Extract the [X, Y] coordinate from the center of the cell holding the provided text.  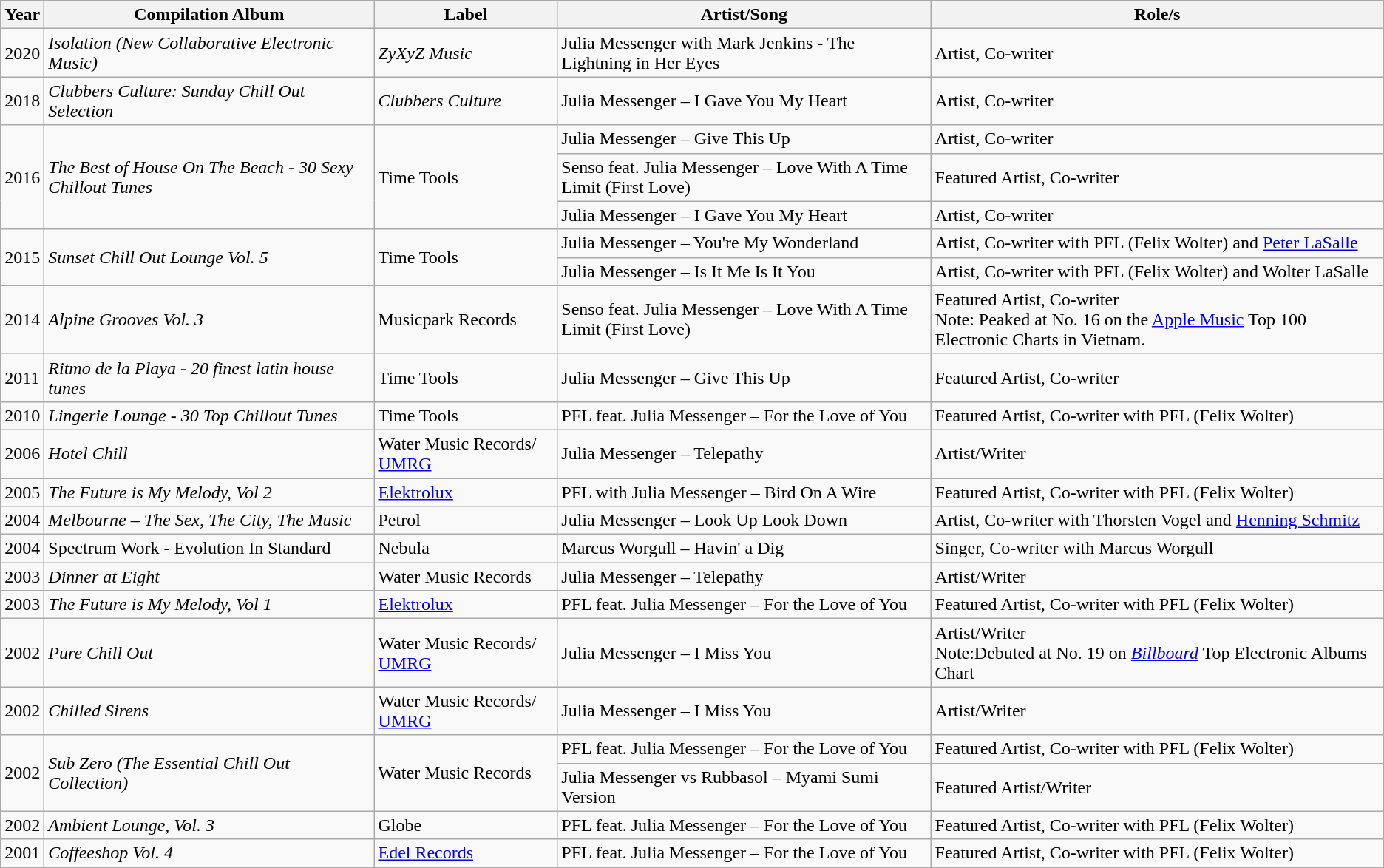
Artist/Song [744, 15]
Chilled Sirens [209, 711]
Spectrum Work - Evolution In Standard [209, 549]
2001 [22, 853]
2015 [22, 257]
Edel Records [466, 853]
Julia Messenger – Look Up Look Down [744, 521]
PFL with Julia Messenger – Bird On A Wire [744, 492]
Julia Messenger – Is It Me Is It You [744, 271]
Julia Messenger vs Rubbasol – Myami Sumi Version [744, 787]
2018 [22, 101]
Compilation Album [209, 15]
Year [22, 15]
Petrol [466, 521]
Singer, Co-writer with Marcus Worgull [1157, 549]
The Best of House On The Beach - 30 Sexy Chillout Tunes [209, 177]
Alpine Grooves Vol. 3 [209, 319]
Isolation (New Collaborative Electronic Music) [209, 53]
Featured Artist, Co-writerNote: Peaked at No. 16 on the Apple Music Top 100 Electronic Charts in Vietnam. [1157, 319]
2020 [22, 53]
2014 [22, 319]
Featured Artist/Writer [1157, 787]
Clubbers Culture [466, 101]
Sub Zero (The Essential Chill Out Collection) [209, 773]
Globe [466, 825]
The Future is My Melody, Vol 1 [209, 605]
2016 [22, 177]
2005 [22, 492]
Hotel Chill [209, 454]
2010 [22, 416]
Julia Messenger with Mark Jenkins - The Lightning in Her Eyes [744, 53]
Lingerie Lounge - 30 Top Chillout Tunes [209, 416]
Artist, Co-writer with PFL (Felix Wolter) and Peter LaSalle [1157, 243]
Sunset Chill Out Lounge Vol. 5 [209, 257]
Clubbers Culture: Sunday Chill Out Selection [209, 101]
Musicpark Records [466, 319]
Nebula [466, 549]
Artist, Co-writer with Thorsten Vogel and Henning Schmitz [1157, 521]
Melbourne – The Sex, The City, The Music [209, 521]
2011 [22, 377]
Role/s [1157, 15]
Artist, Co-writer with PFL (Felix Wolter) and Wolter LaSalle [1157, 271]
Dinner at Eight [209, 577]
ZyXyZ Music [466, 53]
Ambient Lounge, Vol. 3 [209, 825]
Coffeeshop Vol. 4 [209, 853]
Marcus Worgull – Havin' a Dig [744, 549]
2006 [22, 454]
Pure Chill Out [209, 653]
The Future is My Melody, Vol 2 [209, 492]
Artist/WriterNote:Debuted at No. 19 on Billboard Top Electronic Albums Chart [1157, 653]
Julia Messenger – You're My Wonderland [744, 243]
Ritmo de la Playa - 20 finest latin house tunes [209, 377]
Label [466, 15]
